Extract the [x, y] coordinate from the center of the cell holding the provided text.  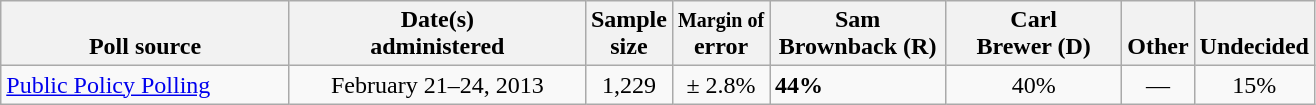
40% [1034, 85]
CarlBrewer (D) [1034, 34]
Public Policy Polling [146, 85]
Other [1158, 34]
Undecided [1254, 34]
Date(s)administered [437, 34]
± 2.8% [720, 85]
44% [858, 85]
Poll source [146, 34]
1,229 [628, 85]
Margin oferror [720, 34]
SamBrownback (R) [858, 34]
— [1158, 85]
15% [1254, 85]
February 21–24, 2013 [437, 85]
Samplesize [628, 34]
